Detect which cell encompasses the target text, then output its (x, y) center coordinate. 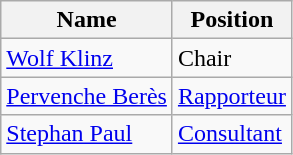
Consultant (232, 134)
Name (87, 20)
Chair (232, 58)
Stephan Paul (87, 134)
Wolf Klinz (87, 58)
Pervenche Berès (87, 96)
Rapporteur (232, 96)
Position (232, 20)
